Locate the cell with the specified text and output its [X, Y] center coordinate. 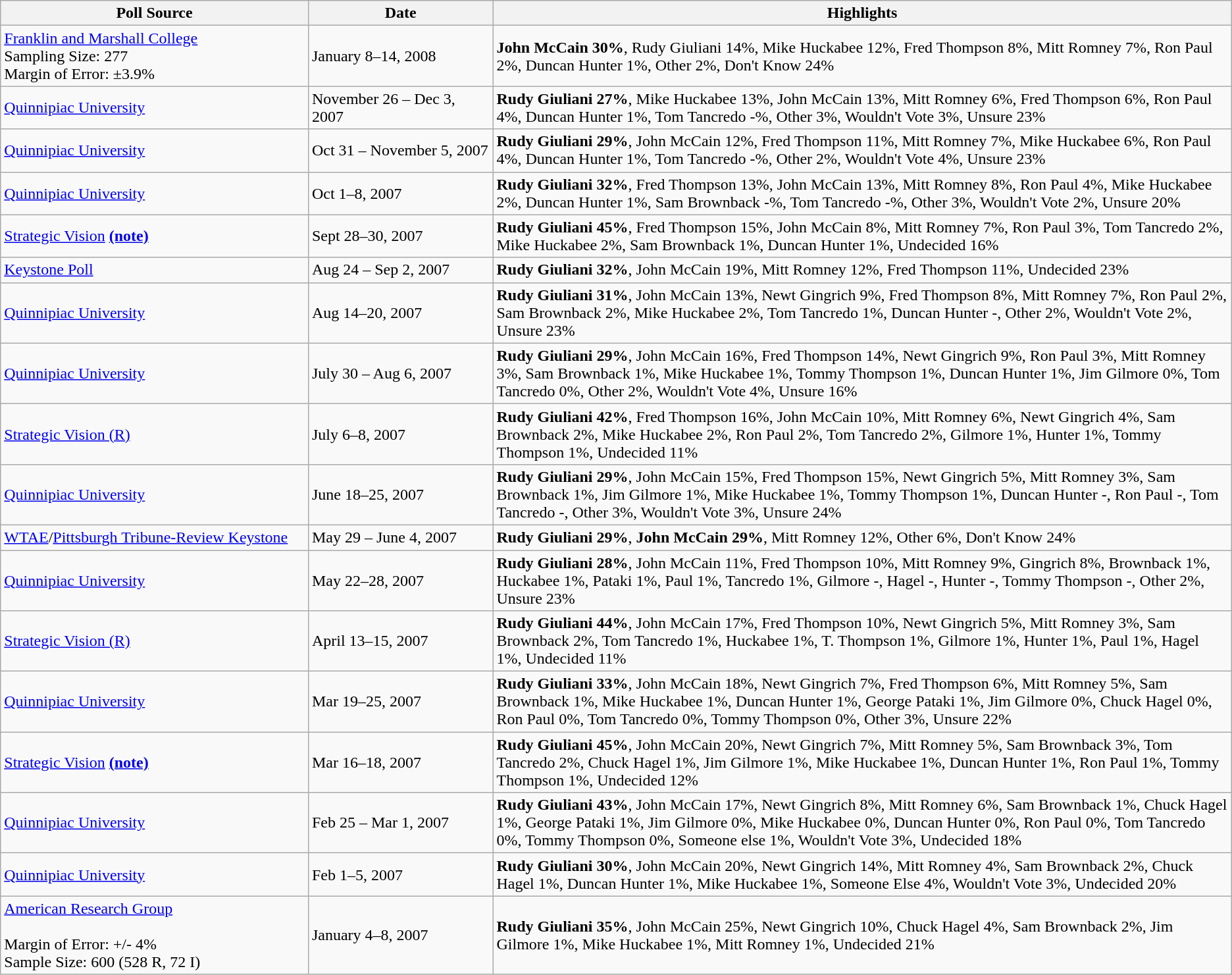
Sept 28–30, 2007 [400, 236]
Date [400, 13]
WTAE/Pittsburgh Tribune-Review Keystone [155, 537]
July 6–8, 2007 [400, 434]
Poll Source [155, 13]
May 22–28, 2007 [400, 581]
November 26 – Dec 3, 2007 [400, 108]
John McCain 30%, Rudy Giuliani 14%, Mike Huckabee 12%, Fred Thompson 8%, Mitt Romney 7%, Ron Paul 2%, Duncan Hunter 1%, Other 2%, Don't Know 24% [862, 56]
May 29 – June 4, 2007 [400, 537]
Feb 1–5, 2007 [400, 874]
Rudy Giuliani 29%, John McCain 29%, Mitt Romney 12%, Other 6%, Don't Know 24% [862, 537]
Franklin and Marshall CollegeSampling Size: 277 Margin of Error: ±3.9% [155, 56]
July 30 – Aug 6, 2007 [400, 373]
Keystone Poll [155, 270]
Rudy Giuliani 32%, John McCain 19%, Mitt Romney 12%, Fred Thompson 11%, Undecided 23% [862, 270]
Mar 19–25, 2007 [400, 702]
Aug 14–20, 2007 [400, 313]
Oct 1–8, 2007 [400, 194]
Mar 16–18, 2007 [400, 762]
American Research GroupMargin of Error: +/- 4% Sample Size: 600 (528 R, 72 I) [155, 935]
January 8–14, 2008 [400, 56]
Highlights [862, 13]
April 13–15, 2007 [400, 641]
June 18–25, 2007 [400, 494]
January 4–8, 2007 [400, 935]
Oct 31 – November 5, 2007 [400, 150]
Feb 25 – Mar 1, 2007 [400, 823]
Aug 24 – Sep 2, 2007 [400, 270]
